Pinpoint the cell where the given text exists, returning its [X, Y] midpoint coordinate. 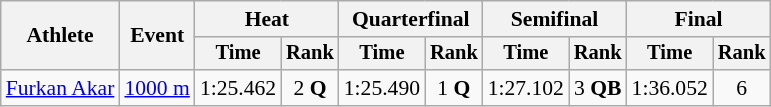
Athlete [60, 36]
1:25.490 [382, 88]
3 QB [598, 88]
1000 m [156, 88]
Quarterfinal [411, 19]
Final [699, 19]
6 [742, 88]
1:25.462 [238, 88]
2 Q [310, 88]
1:36.052 [670, 88]
1:27.102 [526, 88]
Furkan Akar [60, 88]
1 Q [454, 88]
Event [156, 36]
Semifinal [555, 19]
Heat [267, 19]
